Extract the [x, y] coordinate from the center of the cell holding the provided text.  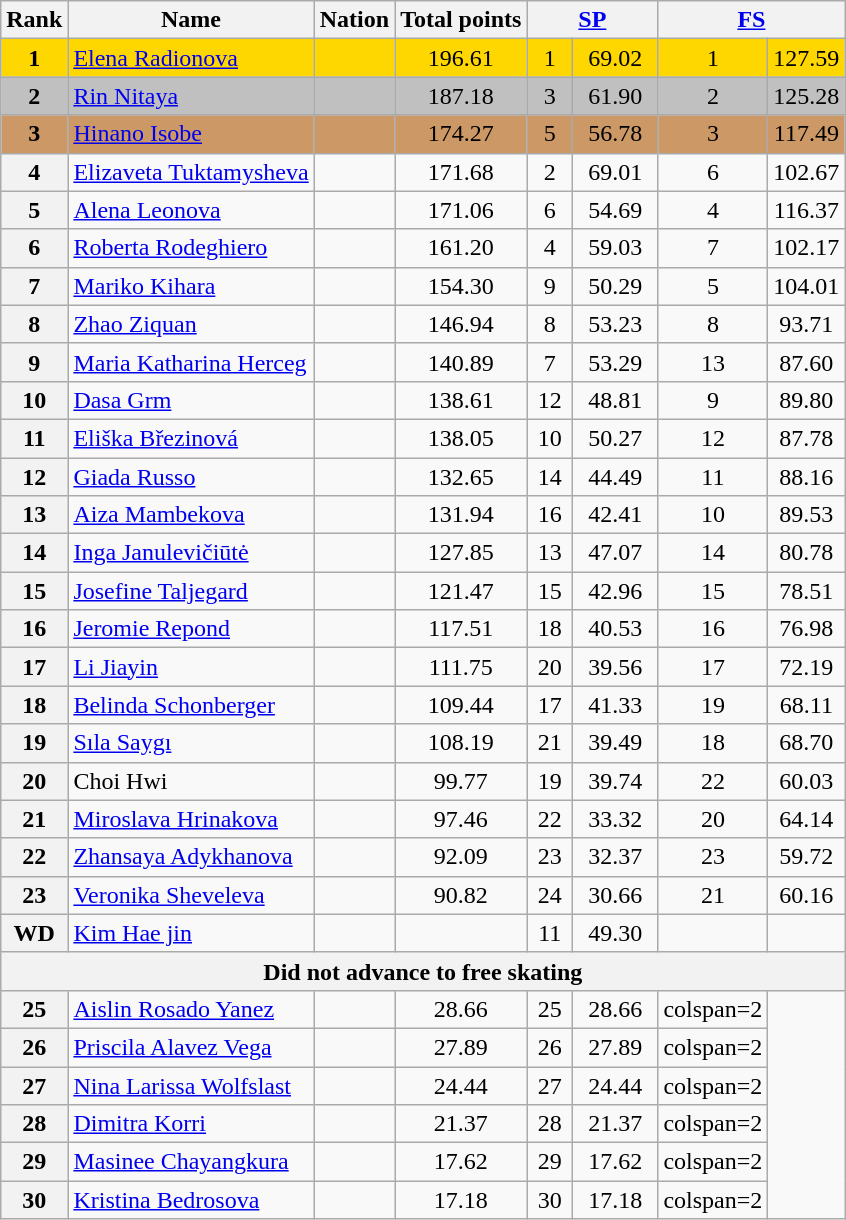
187.18 [461, 96]
125.28 [806, 96]
89.53 [806, 515]
72.19 [806, 667]
97.46 [461, 819]
102.67 [806, 172]
138.61 [461, 400]
50.29 [616, 286]
Giada Russo [191, 477]
Kristina Bedrosova [191, 1200]
Miroslava Hrinakova [191, 819]
SP [592, 20]
127.59 [806, 58]
Li Jiayin [191, 667]
174.27 [461, 134]
41.33 [616, 705]
111.75 [461, 667]
64.14 [806, 819]
60.16 [806, 895]
Jeromie Repond [191, 629]
47.07 [616, 553]
Priscila Alavez Vega [191, 1047]
59.72 [806, 857]
108.19 [461, 743]
Aiza Mambekova [191, 515]
39.56 [616, 667]
42.41 [616, 515]
32.37 [616, 857]
Total points [461, 20]
154.30 [461, 286]
87.60 [806, 362]
88.16 [806, 477]
Elena Radionova [191, 58]
138.05 [461, 438]
99.77 [461, 781]
Aislin Rosado Yanez [191, 1009]
Dasa Grm [191, 400]
53.29 [616, 362]
131.94 [461, 515]
Nation [354, 20]
171.68 [461, 172]
Choi Hwi [191, 781]
92.09 [461, 857]
93.71 [806, 324]
196.61 [461, 58]
Name [191, 20]
104.01 [806, 286]
Belinda Schonberger [191, 705]
140.89 [461, 362]
Hinano Isobe [191, 134]
Nina Larissa Wolfslast [191, 1085]
146.94 [461, 324]
171.06 [461, 210]
Dimitra Korri [191, 1124]
68.11 [806, 705]
Zhao Ziquan [191, 324]
Did not advance to free skating [423, 971]
39.49 [616, 743]
Sıla Saygı [191, 743]
Veronika Sheveleva [191, 895]
48.81 [616, 400]
61.90 [616, 96]
102.17 [806, 248]
49.30 [616, 933]
Alena Leonova [191, 210]
132.65 [461, 477]
44.49 [616, 477]
53.23 [616, 324]
40.53 [616, 629]
Rin Nitaya [191, 96]
33.32 [616, 819]
117.49 [806, 134]
80.78 [806, 553]
54.69 [616, 210]
121.47 [461, 591]
76.98 [806, 629]
117.51 [461, 629]
116.37 [806, 210]
42.96 [616, 591]
Masinee Chayangkura [191, 1162]
109.44 [461, 705]
24 [550, 895]
56.78 [616, 134]
Elizaveta Tuktamysheva [191, 172]
Roberta Rodeghiero [191, 248]
90.82 [461, 895]
89.80 [806, 400]
30.66 [616, 895]
Rank [34, 20]
69.01 [616, 172]
127.85 [461, 553]
Josefine Taljegard [191, 591]
Inga Janulevičiūtė [191, 553]
59.03 [616, 248]
39.74 [616, 781]
50.27 [616, 438]
Eliška Březinová [191, 438]
161.20 [461, 248]
Maria Katharina Herceg [191, 362]
FS [752, 20]
60.03 [806, 781]
WD [34, 933]
Kim Hae jin [191, 933]
Mariko Kihara [191, 286]
87.78 [806, 438]
69.02 [616, 58]
68.70 [806, 743]
Zhansaya Adykhanova [191, 857]
78.51 [806, 591]
